Find where the given text appears and provide that cell's center as (X, Y) coordinate. 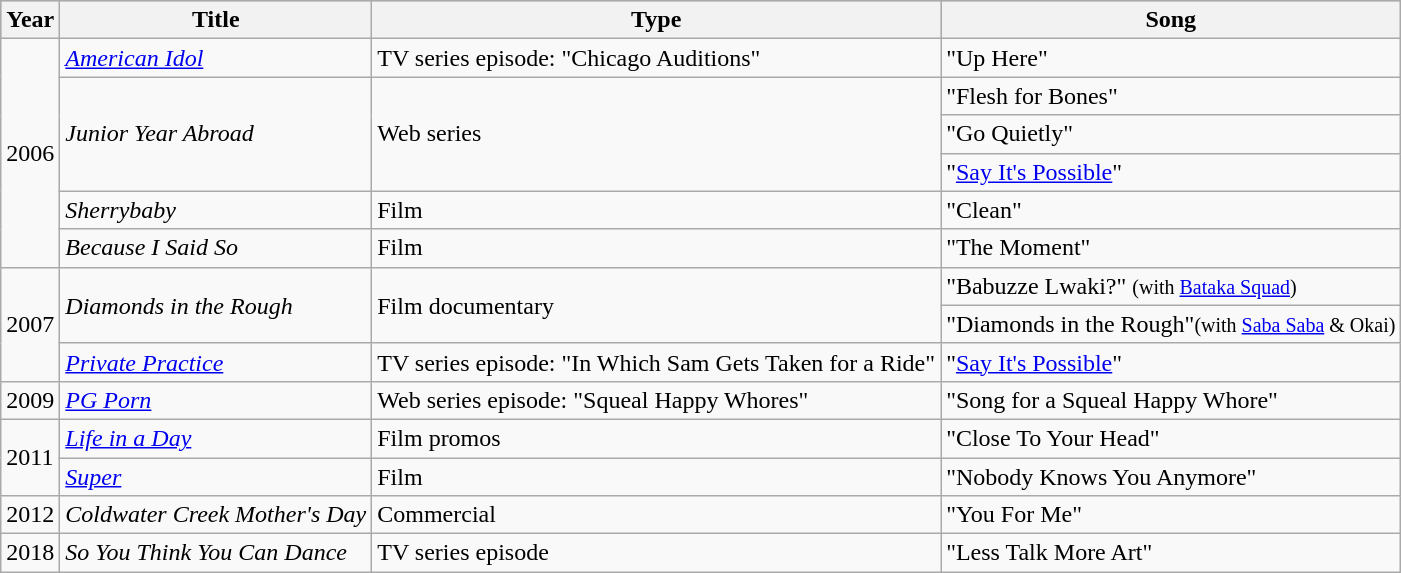
"The Moment" (1171, 248)
Junior Year Abroad (216, 134)
Commercial (656, 515)
"Diamonds in the Rough"(with Saba Saba & Okai) (1171, 324)
"Nobody Knows You Anymore" (1171, 477)
"Flesh for Bones" (1171, 96)
"Close To Your Head" (1171, 438)
Web series (656, 134)
Super (216, 477)
"Clean" (1171, 210)
2007 (30, 324)
"Song for a Squeal Happy Whore" (1171, 400)
"Go Quietly" (1171, 134)
Diamonds in the Rough (216, 305)
Because I Said So (216, 248)
Film documentary (656, 305)
2009 (30, 400)
Web series episode: "Squeal Happy Whores" (656, 400)
PG Porn (216, 400)
American Idol (216, 58)
Private Practice (216, 362)
2011 (30, 457)
"Babuzze Lwaki?" (with Bataka Squad) (1171, 286)
TV series episode: "In Which Sam Gets Taken for a Ride" (656, 362)
Sherrybaby (216, 210)
Coldwater Creek Mother's Day (216, 515)
Title (216, 20)
2018 (30, 553)
So You Think You Can Dance (216, 553)
Type (656, 20)
Film promos (656, 438)
2006 (30, 153)
Year (30, 20)
"Up Here" (1171, 58)
TV series episode (656, 553)
"Less Talk More Art" (1171, 553)
Life in a Day (216, 438)
Song (1171, 20)
TV series episode: "Chicago Auditions" (656, 58)
"You For Me" (1171, 515)
2012 (30, 515)
